Extract the [x, y] coordinate from the center of the cell holding the provided text.  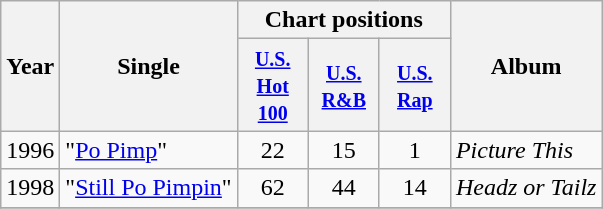
1996 [30, 150]
"Still Po Pimpin" [148, 188]
Year [30, 66]
Headz or Tailz [526, 188]
62 [272, 188]
U.S. Hot 100 [272, 85]
Picture This [526, 150]
Album [526, 66]
Single [148, 66]
22 [272, 150]
U.S. Rap [414, 85]
U.S. R&B [344, 85]
44 [344, 188]
1998 [30, 188]
"Po Pimp" [148, 150]
Chart positions [344, 20]
14 [414, 188]
1 [414, 150]
15 [344, 150]
